For the text-containing cell, return its midpoint in [X, Y] coordinate format. 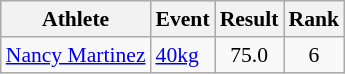
Rank [314, 19]
Result [250, 19]
Nancy Martinez [76, 55]
6 [314, 55]
Event [183, 19]
40kg [183, 55]
Athlete [76, 19]
75.0 [250, 55]
